Capture the cell that displays the provided text and extract its [x, y] central coordinate. 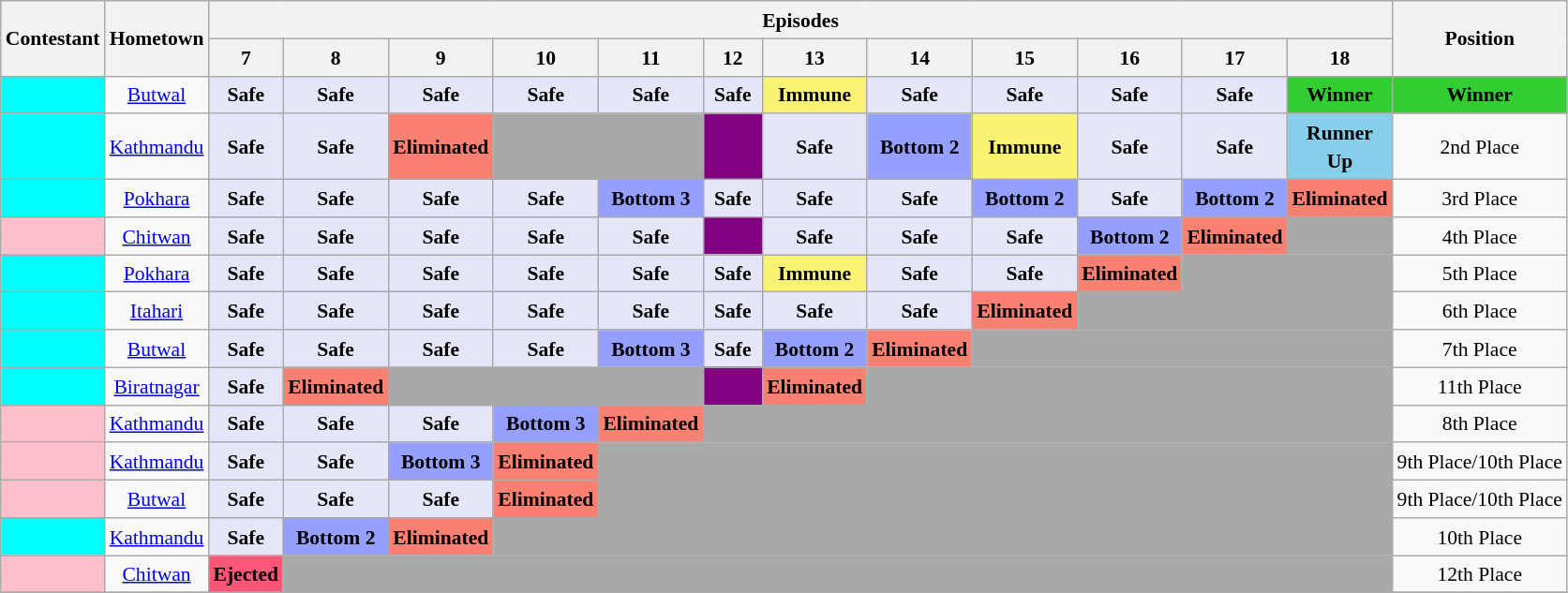
11 [650, 57]
7 [246, 57]
7th Place [1480, 348]
Ejected [246, 574]
13 [814, 57]
16 [1129, 57]
2nd Place [1480, 147]
8 [336, 57]
10th Place [1480, 537]
10 [545, 57]
9 [441, 57]
Episodes [800, 20]
4th Place [1480, 236]
Hometown [157, 38]
15 [1024, 57]
Contestant [52, 38]
3rd Place [1480, 199]
12 [733, 57]
6th Place [1480, 311]
5th Place [1480, 274]
12th Place [1480, 574]
Position [1480, 38]
Itahari [157, 311]
11th Place [1480, 386]
Runner Up [1339, 147]
8th Place [1480, 423]
17 [1234, 57]
18 [1339, 57]
Biratnagar [157, 386]
14 [919, 57]
